Return [x, y] of the center of cell containing provided text 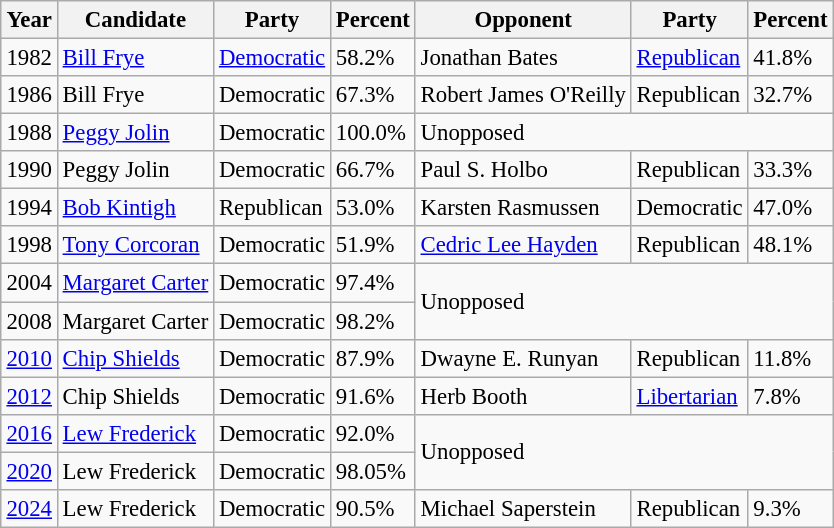
2016 [29, 433]
67.3% [372, 95]
1994 [29, 208]
Opponent [523, 20]
98.2% [372, 321]
1990 [29, 170]
Jonathan Bates [523, 57]
100.0% [372, 133]
2004 [29, 283]
Bob Kintigh [135, 208]
9.3% [790, 508]
91.6% [372, 396]
Candidate [135, 20]
97.4% [372, 283]
Libertarian [690, 396]
1998 [29, 245]
33.3% [790, 170]
58.2% [372, 57]
2024 [29, 508]
53.0% [372, 208]
1988 [29, 133]
Karsten Rasmussen [523, 208]
87.9% [372, 358]
2008 [29, 321]
48.1% [790, 245]
92.0% [372, 433]
2010 [29, 358]
7.8% [790, 396]
Cedric Lee Hayden [523, 245]
51.9% [372, 245]
47.0% [790, 208]
Robert James O'Reilly [523, 95]
90.5% [372, 508]
Herb Booth [523, 396]
Dwayne E. Runyan [523, 358]
1986 [29, 95]
Paul S. Holbo [523, 170]
66.7% [372, 170]
Tony Corcoran [135, 245]
98.05% [372, 471]
32.7% [790, 95]
41.8% [790, 57]
1982 [29, 57]
11.8% [790, 358]
2020 [29, 471]
Year [29, 20]
2012 [29, 396]
Michael Saperstein [523, 508]
